From the cell containing the given text, extract its center point as [x, y] coordinate. 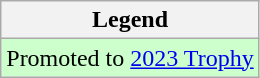
Legend [130, 20]
Promoted to 2023 Trophy [130, 58]
